Scan for the cell matching the given text and deliver its [x, y] coordinate at center. 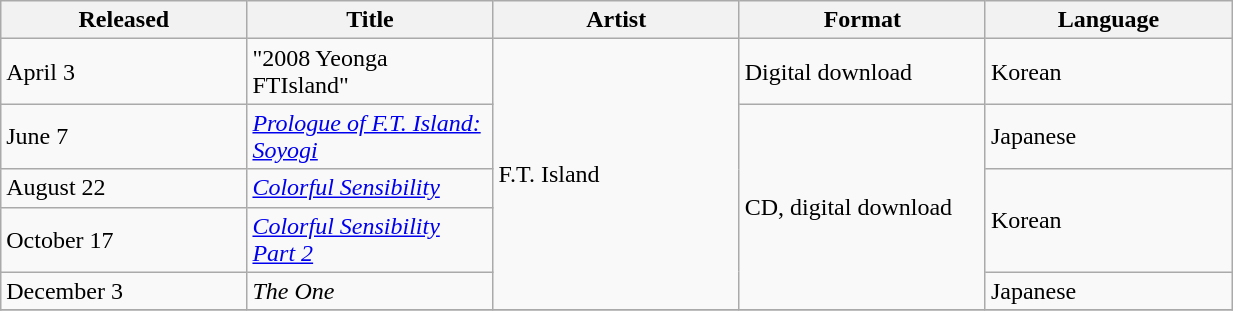
Released [124, 20]
The One [370, 291]
December 3 [124, 291]
Colorful Sensibility Part 2 [370, 240]
August 22 [124, 188]
April 3 [124, 72]
"2008 Yeonga FTIsland" [370, 72]
Artist [616, 20]
Title [370, 20]
Colorful Sensibility [370, 188]
Format [862, 20]
CD, digital download [862, 207]
October 17 [124, 240]
Prologue of F.T. Island: Soyogi [370, 136]
Language [1108, 20]
F.T. Island [616, 174]
Digital download [862, 72]
June 7 [124, 136]
